Detect which cell encompasses the target text, then output its (X, Y) center coordinate. 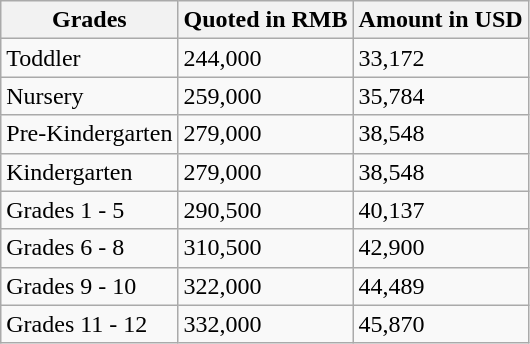
Grades 9 - 10 (90, 286)
Toddler (90, 58)
259,000 (266, 96)
44,489 (440, 286)
Amount in USD (440, 20)
244,000 (266, 58)
290,500 (266, 210)
35,784 (440, 96)
322,000 (266, 286)
Pre-Kindergarten (90, 134)
310,500 (266, 248)
33,172 (440, 58)
Grades 1 - 5 (90, 210)
40,137 (440, 210)
42,900 (440, 248)
Grades 11 - 12 (90, 324)
Grades (90, 20)
Quoted in RMB (266, 20)
332,000 (266, 324)
45,870 (440, 324)
Nursery (90, 96)
Kindergarten (90, 172)
Grades 6 - 8 (90, 248)
